Determine the [X, Y] coordinate at the center of the cell enclosing the given text.  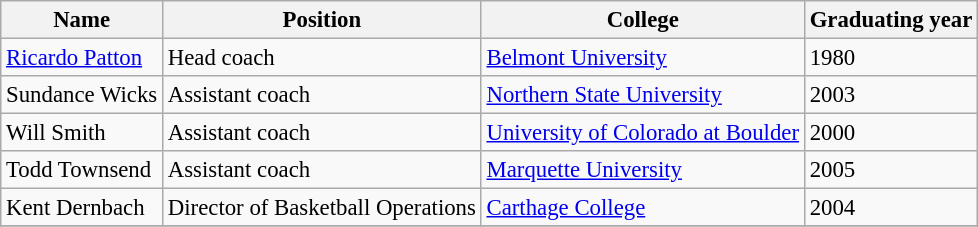
Carthage College [642, 208]
Todd Townsend [82, 170]
Director of Basketball Operations [322, 208]
2005 [890, 170]
2003 [890, 95]
Sundance Wicks [82, 95]
University of Colorado at Boulder [642, 133]
Marquette University [642, 170]
Kent Dernbach [82, 208]
Northern State University [642, 95]
1980 [890, 58]
Graduating year [890, 20]
Position [322, 20]
Will Smith [82, 133]
Ricardo Patton [82, 58]
2004 [890, 208]
Belmont University [642, 58]
College [642, 20]
Head coach [322, 58]
Name [82, 20]
2000 [890, 133]
